Determine the (X, Y) coordinate at the center of the cell enclosing the given text.  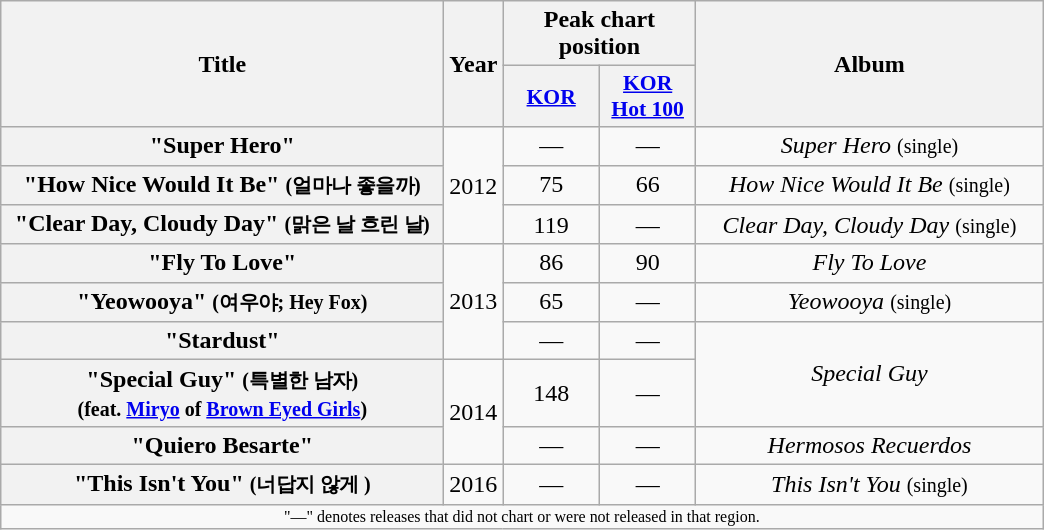
"Super Hero" (222, 146)
Album (870, 64)
119 (552, 225)
How Nice Would It Be (single) (870, 185)
Year (474, 64)
86 (552, 263)
66 (648, 185)
Yeowooya (single) (870, 302)
75 (552, 185)
2014 (474, 412)
Peak chart position (600, 34)
Special Guy (870, 374)
This Isn't You (single) (870, 484)
Super Hero (single) (870, 146)
"Fly To Love" (222, 263)
"Stardust" (222, 341)
Hermosos Recuerdos (870, 445)
2013 (474, 302)
"How Nice Would It Be" (얼마나 좋을까) (222, 185)
"Quiero Besarte" (222, 445)
Clear Day, Cloudy Day (single) (870, 225)
"Special Guy" (특별한 남자)(feat. Miryo of Brown Eyed Girls) (222, 394)
90 (648, 263)
Fly To Love (870, 263)
"This Isn't You" (너답지 않게 ) (222, 484)
"Clear Day, Cloudy Day" (맑은 날 흐린 날) (222, 225)
65 (552, 302)
Title (222, 64)
2012 (474, 186)
148 (552, 394)
KORHot 100 (648, 96)
KOR (552, 96)
"—" denotes releases that did not chart or were not released in that region. (522, 516)
2016 (474, 484)
"Yeowooya" (여우야; Hey Fox) (222, 302)
